Identify which cell holds the provided text, then report its [x, y] central coordinate. 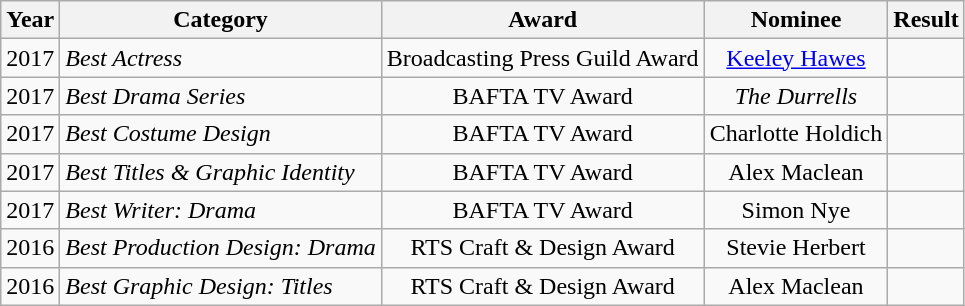
Charlotte Holdich [796, 134]
Award [542, 20]
Result [926, 20]
The Durrells [796, 96]
Best Writer: Drama [220, 210]
Category [220, 20]
Best Titles & Graphic Identity [220, 172]
Best Drama Series [220, 96]
Nominee [796, 20]
Year [30, 20]
Best Production Design: Drama [220, 248]
Broadcasting Press Guild Award [542, 58]
Best Actress [220, 58]
Keeley Hawes [796, 58]
Stevie Herbert [796, 248]
Best Costume Design [220, 134]
Best Graphic Design: Titles [220, 286]
Simon Nye [796, 210]
